Determine the [X, Y] coordinate at the center of the cell enclosing the given text.  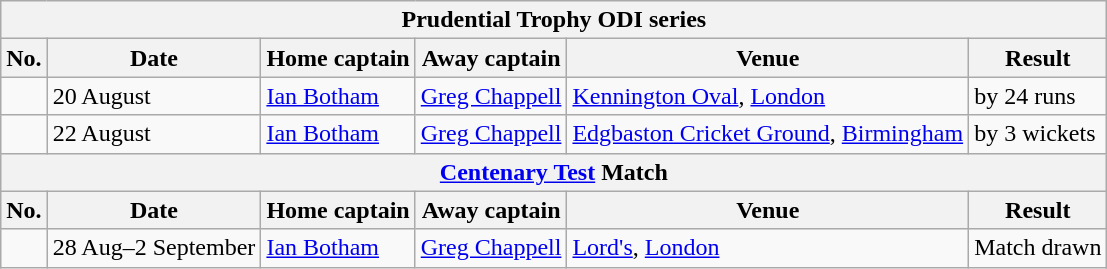
by 24 runs [1038, 96]
by 3 wickets [1038, 134]
Match drawn [1038, 248]
Lord's, London [768, 248]
Prudential Trophy ODI series [554, 20]
28 Aug–2 September [154, 248]
22 August [154, 134]
Centenary Test Match [554, 172]
Kennington Oval, London [768, 96]
20 August [154, 96]
Edgbaston Cricket Ground, Birmingham [768, 134]
